Extract the [X, Y] coordinate from the center of the cell holding the provided text.  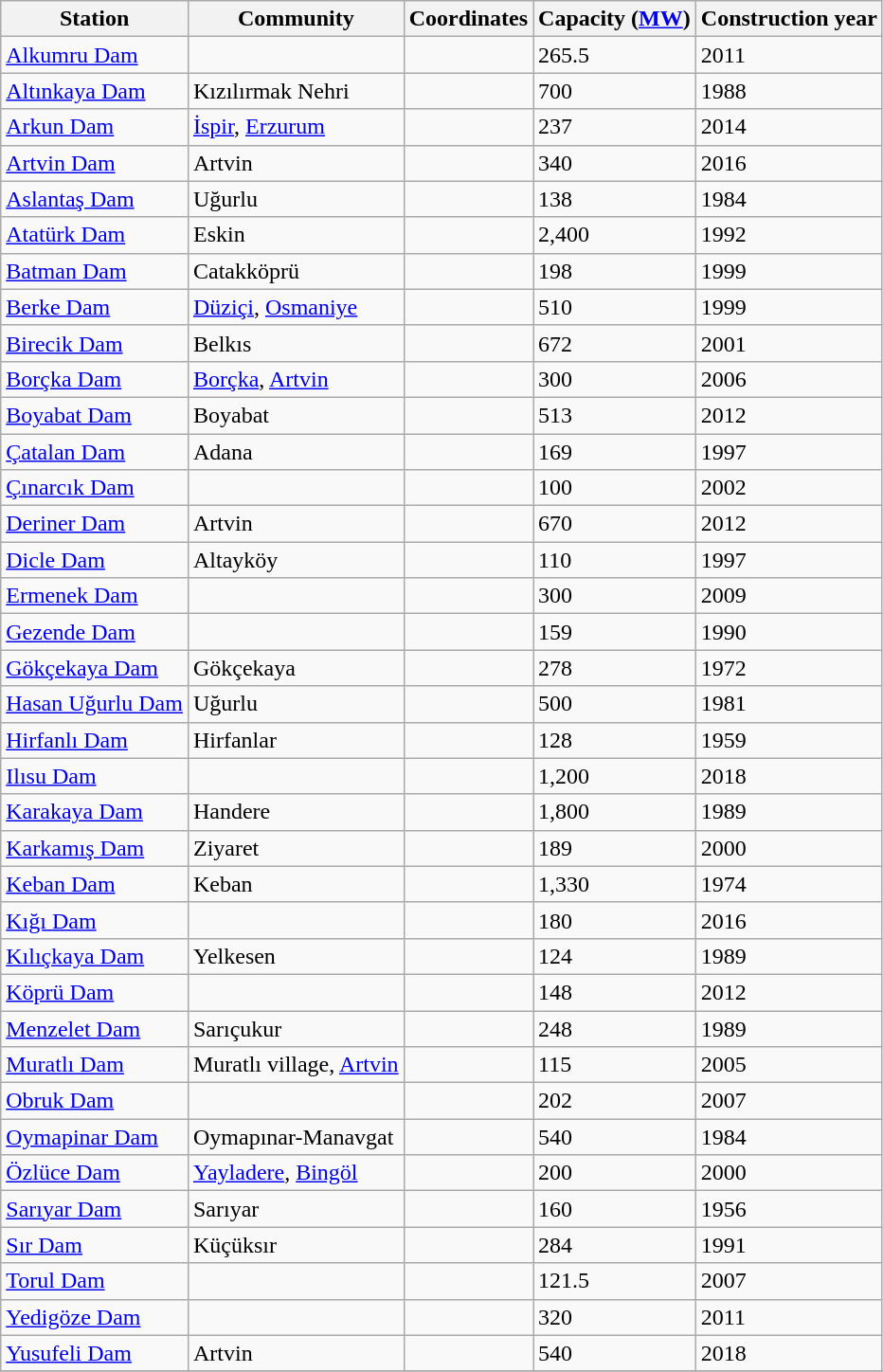
2001 [788, 343]
110 [615, 560]
Muratlı Dam [95, 1065]
Muratlı village, Artvin [296, 1065]
Handere [296, 812]
513 [615, 415]
1990 [788, 632]
138 [615, 199]
200 [615, 1173]
İspir, Erzurum [296, 127]
1956 [788, 1209]
Gökçekaya [296, 668]
169 [615, 452]
100 [615, 488]
Alkumru Dam [95, 55]
Sarıyar [296, 1209]
180 [615, 920]
278 [615, 668]
Çatalan Dam [95, 452]
1,200 [615, 776]
248 [615, 1028]
Oymapınar-Manavgat [296, 1137]
Yelkesen [296, 956]
Borçka, Artvin [296, 379]
Capacity (MW) [615, 19]
Community [296, 19]
189 [615, 848]
Birecik Dam [95, 343]
202 [615, 1101]
198 [615, 271]
510 [615, 307]
Ermenek Dam [95, 596]
Adana [296, 452]
160 [615, 1209]
Oymapinar Dam [95, 1137]
320 [615, 1317]
Dicle Dam [95, 560]
Belkıs [296, 343]
Sarıyar Dam [95, 1209]
128 [615, 740]
Artvin Dam [95, 163]
Hirfanlar [296, 740]
2005 [788, 1065]
500 [615, 704]
Altınkaya Dam [95, 91]
1981 [788, 704]
148 [615, 992]
Arkun Dam [95, 127]
Boyabat [296, 415]
1,330 [615, 884]
Altayköy [296, 560]
340 [615, 163]
Kılıçkaya Dam [95, 956]
124 [615, 956]
700 [615, 91]
2009 [788, 596]
Gökçekaya Dam [95, 668]
1974 [788, 884]
Çınarcık Dam [95, 488]
Boyabat Dam [95, 415]
Catakköprü [296, 271]
Menzelet Dam [95, 1028]
Keban [296, 884]
Gezende Dam [95, 632]
Ilısu Dam [95, 776]
Construction year [788, 19]
Özlüce Dam [95, 1173]
Atatürk Dam [95, 235]
Köprü Dam [95, 992]
Station [95, 19]
1988 [788, 91]
Borçka Dam [95, 379]
Düziçi, Osmaniye [296, 307]
Torul Dam [95, 1281]
Karakaya Dam [95, 812]
237 [615, 127]
265.5 [615, 55]
Kığı Dam [95, 920]
Sır Dam [95, 1245]
Hirfanlı Dam [95, 740]
Sarıçukur [296, 1028]
Ziyaret [296, 848]
Yedigöze Dam [95, 1317]
Deriner Dam [95, 524]
Küçüksır [296, 1245]
115 [615, 1065]
Coordinates [468, 19]
2014 [788, 127]
2006 [788, 379]
Keban Dam [95, 884]
2002 [788, 488]
284 [615, 1245]
1,800 [615, 812]
Hasan Uğurlu Dam [95, 704]
Yusufeli Dam [95, 1353]
Kızılırmak Nehri [296, 91]
Aslantaş Dam [95, 199]
1959 [788, 740]
1991 [788, 1245]
Yayladere, Bingöl [296, 1173]
Eskin [296, 235]
1992 [788, 235]
159 [615, 632]
Obruk Dam [95, 1101]
Batman Dam [95, 271]
670 [615, 524]
672 [615, 343]
1972 [788, 668]
Karkamış Dam [95, 848]
2,400 [615, 235]
Berke Dam [95, 307]
121.5 [615, 1281]
